Determine the (X, Y) coordinate at the center of the cell enclosing the given text.  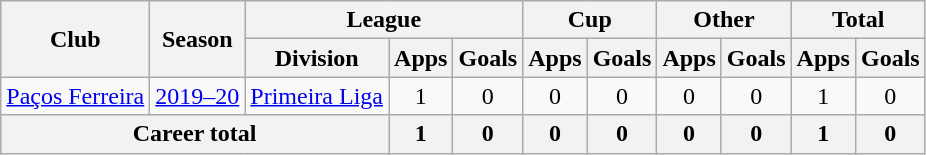
Cup (590, 20)
Season (198, 39)
League (384, 20)
Primeira Liga (317, 96)
Club (76, 39)
Paços Ferreira (76, 96)
2019–20 (198, 96)
Other (724, 20)
Career total (195, 134)
Division (317, 58)
Total (858, 20)
